Search for the cell housing the specified text and yield its (x, y) center coordinate. 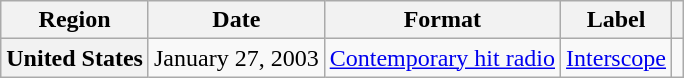
Format (442, 20)
United States (75, 58)
Interscope (616, 58)
January 27, 2003 (236, 58)
Date (236, 20)
Label (616, 20)
Region (75, 20)
Contemporary hit radio (442, 58)
